Detect which cell encompasses the target text, then output its (X, Y) center coordinate. 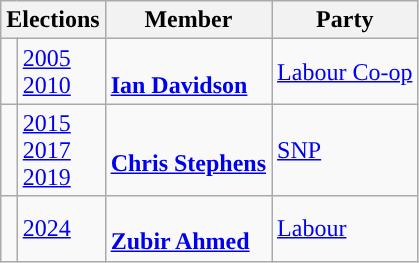
Party (345, 20)
Chris Stephens (188, 150)
2024 (61, 228)
20052010 (61, 72)
201520172019 (61, 150)
Member (188, 20)
Ian Davidson (188, 72)
Labour (345, 228)
Labour Co-op (345, 72)
Elections (53, 20)
SNP (345, 150)
Zubir Ahmed (188, 228)
